Detect which cell encompasses the target text, then output its (X, Y) center coordinate. 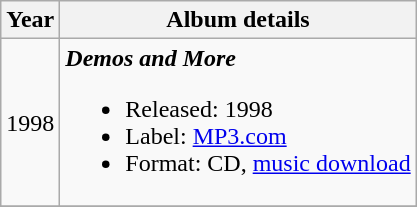
Album details (238, 20)
1998 (30, 122)
Demos and MoreReleased: 1998Label: MP3.comFormat: CD, music download (238, 122)
Year (30, 20)
